Search for the cell housing the specified text and yield its (x, y) center coordinate. 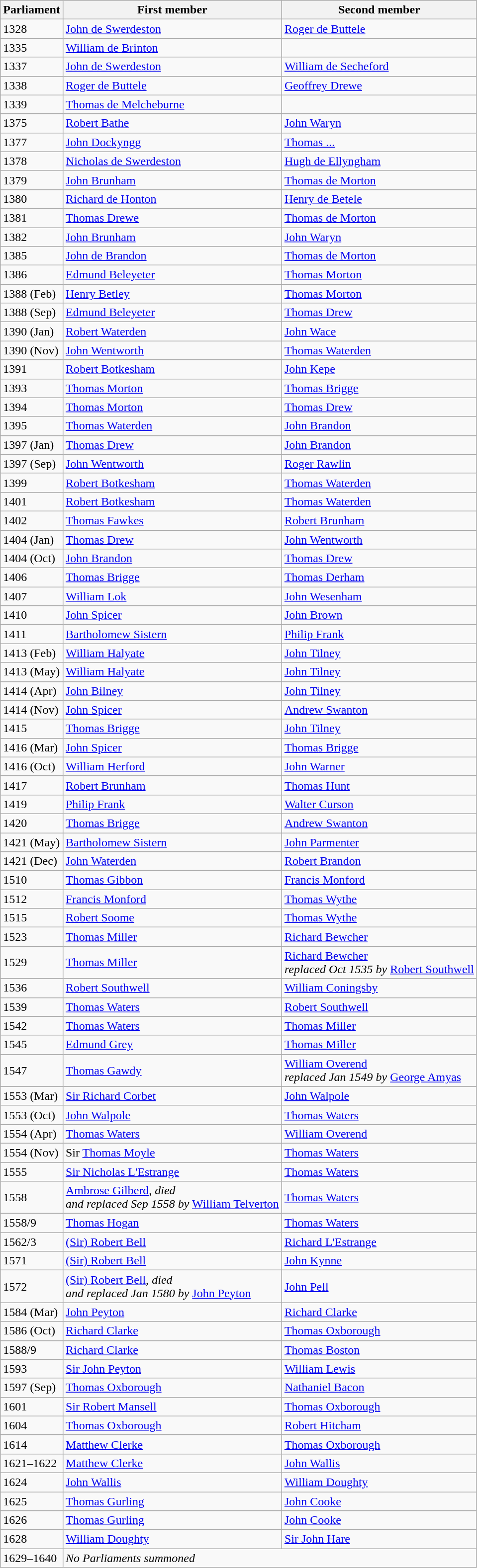
Thomas Derham (379, 578)
1388 (Sep) (32, 313)
(Sir) Robert Bell, died and replaced Jan 1580 by John Peyton (172, 1286)
No Parliaments summoned (270, 1558)
1388 (Feb) (32, 294)
William de Secheford (379, 67)
1413 (Feb) (32, 653)
1562/3 (32, 1242)
William Coningsby (379, 988)
1614 (32, 1444)
1413 (May) (32, 672)
1397 (Jan) (32, 445)
1416 (Mar) (32, 747)
1338 (32, 85)
1597 (Sep) (32, 1388)
1628 (32, 1539)
Hugh de Ellyngham (379, 161)
1377 (32, 142)
1328 (32, 29)
1584 (Mar) (32, 1312)
1529 (32, 962)
1512 (32, 899)
1553 (Mar) (32, 1096)
1539 (32, 1007)
1554 (Apr) (32, 1134)
1593 (32, 1369)
1515 (32, 918)
1404 (Jan) (32, 539)
Edmund Grey (172, 1045)
Henry Betley (172, 294)
Thomas Boston (379, 1350)
Nicholas de Swerdeston (172, 161)
1558/9 (32, 1223)
1399 (32, 483)
Robert Bathe (172, 123)
1629–1640 (32, 1558)
John Warner (379, 766)
Thomas Hunt (379, 785)
1554 (Nov) (32, 1153)
1385 (32, 256)
1391 (32, 369)
Richard Bewcher replaced Oct 1535 by Robert Southwell (379, 962)
1414 (Apr) (32, 691)
1410 (32, 615)
Richard L'Estrange (379, 1242)
1571 (32, 1261)
Nathaniel Bacon (379, 1388)
1406 (32, 578)
John Bilney (172, 691)
Sir Nicholas L'Estrange (172, 1171)
Parliament (32, 10)
1337 (32, 67)
William Lok (172, 596)
First member (172, 10)
1421 (May) (32, 842)
1553 (Oct) (32, 1115)
1394 (32, 407)
Roger Rawlin (379, 464)
Sir John Hare (379, 1539)
1555 (32, 1171)
John Peyton (172, 1312)
Walter Curson (379, 804)
John Dockyngg (172, 142)
Thomas Gibbon (172, 880)
1379 (32, 180)
Robert Soome (172, 918)
1523 (32, 937)
1545 (32, 1045)
Thomas ... (379, 142)
John Wesenham (379, 596)
John Kepe (379, 369)
John Pell (379, 1286)
1417 (32, 785)
1626 (32, 1520)
1395 (32, 426)
1625 (32, 1501)
1386 (32, 275)
1382 (32, 237)
1416 (Oct) (32, 766)
1414 (Nov) (32, 710)
1572 (32, 1286)
1390 (Jan) (32, 331)
Sir John Peyton (172, 1369)
William de Brinton (172, 48)
1375 (32, 123)
John Parmenter (379, 842)
1624 (32, 1482)
Sir Robert Mansell (172, 1406)
William Herford (172, 766)
1411 (32, 634)
1335 (32, 48)
1621–1622 (32, 1463)
1390 (Nov) (32, 350)
1393 (32, 388)
John de Brandon (172, 256)
Richard de Honton (172, 199)
1378 (32, 161)
1402 (32, 520)
Second member (379, 10)
1401 (32, 501)
1586 (Oct) (32, 1331)
Sir Thomas Moyle (172, 1153)
John Brown (379, 615)
1407 (32, 596)
Geoffrey Drewe (379, 85)
Thomas Fawkes (172, 520)
Thomas Hogan (172, 1223)
1420 (32, 823)
1404 (Oct) (32, 559)
Richard Bewcher (379, 937)
1421 (Dec) (32, 861)
1380 (32, 199)
1397 (Sep) (32, 464)
John Kynne (379, 1261)
William Lewis (379, 1369)
Robert Waterden (172, 331)
Thomas de Melcheburne (172, 104)
1547 (32, 1071)
Sir Richard Corbet (172, 1096)
1419 (32, 804)
1536 (32, 988)
Robert Hitcham (379, 1425)
Ambrose Gilberd, died and replaced Sep 1558 by William Telverton (172, 1198)
1542 (32, 1026)
1510 (32, 880)
William Overend replaced Jan 1549 by George Amyas (379, 1071)
Thomas Drewe (172, 218)
William Overend (379, 1134)
1601 (32, 1406)
Henry de Betele (379, 199)
Thomas Gawdy (172, 1071)
1415 (32, 729)
John Wace (379, 331)
1604 (32, 1425)
1558 (32, 1198)
1588/9 (32, 1350)
John Waterden (172, 861)
1339 (32, 104)
Robert Brandon (379, 861)
1381 (32, 218)
